Determine the [X, Y] coordinate at the center of the cell enclosing the given text.  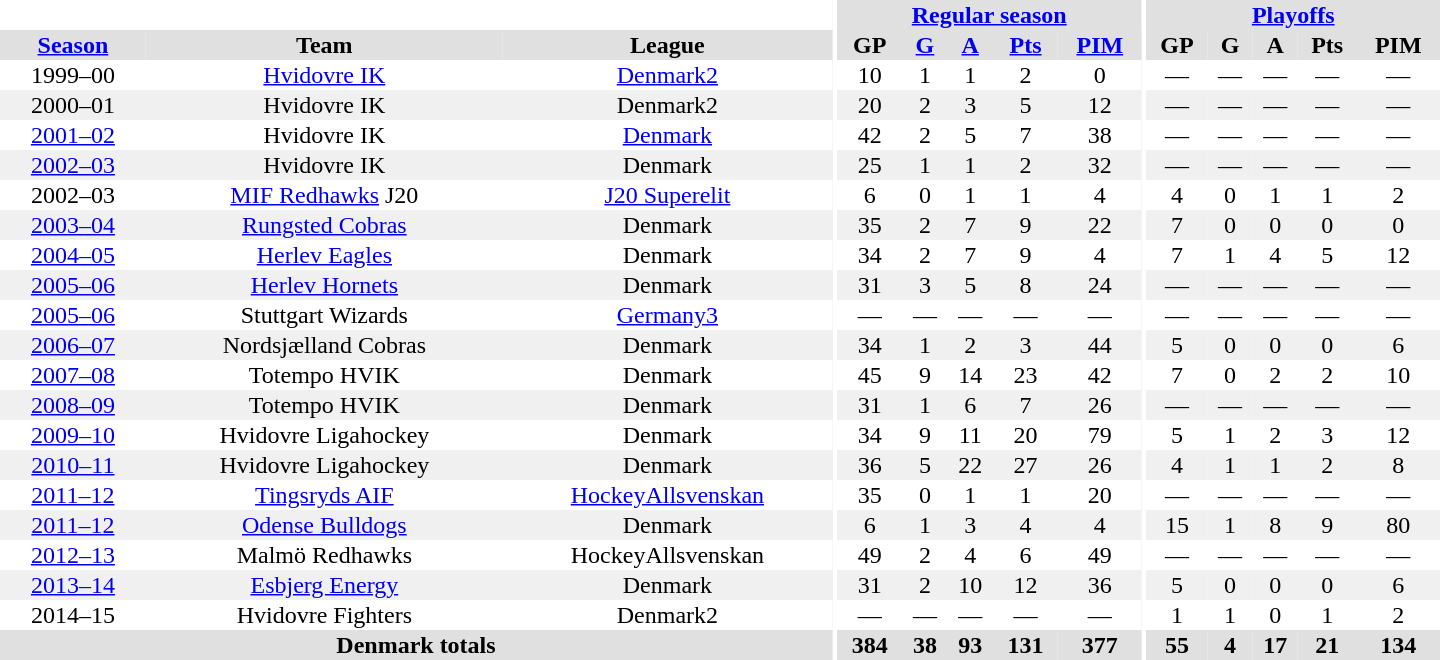
2008–09 [73, 405]
Nordsjælland Cobras [324, 345]
384 [870, 645]
2012–13 [73, 555]
93 [970, 645]
79 [1100, 435]
134 [1398, 645]
2013–14 [73, 585]
80 [1398, 525]
2000–01 [73, 105]
Malmö Redhawks [324, 555]
2007–08 [73, 375]
2009–10 [73, 435]
25 [870, 165]
Rungsted Cobras [324, 225]
Esbjerg Energy [324, 585]
Germany3 [668, 315]
MIF Redhawks J20 [324, 195]
Tingsryds AIF [324, 495]
2004–05 [73, 255]
J20 Superelit [668, 195]
15 [1176, 525]
1999–00 [73, 75]
32 [1100, 165]
Season [73, 45]
League [668, 45]
17 [1276, 645]
11 [970, 435]
2010–11 [73, 465]
24 [1100, 285]
Herlev Eagles [324, 255]
2014–15 [73, 615]
Odense Bulldogs [324, 525]
2001–02 [73, 135]
44 [1100, 345]
27 [1026, 465]
Hvidovre Fighters [324, 615]
Playoffs [1293, 15]
377 [1100, 645]
55 [1176, 645]
Regular season [989, 15]
Stuttgart Wizards [324, 315]
2006–07 [73, 345]
Herlev Hornets [324, 285]
21 [1328, 645]
Team [324, 45]
131 [1026, 645]
Denmark totals [416, 645]
23 [1026, 375]
45 [870, 375]
14 [970, 375]
2003–04 [73, 225]
